Return [X, Y] of the center of cell containing provided text 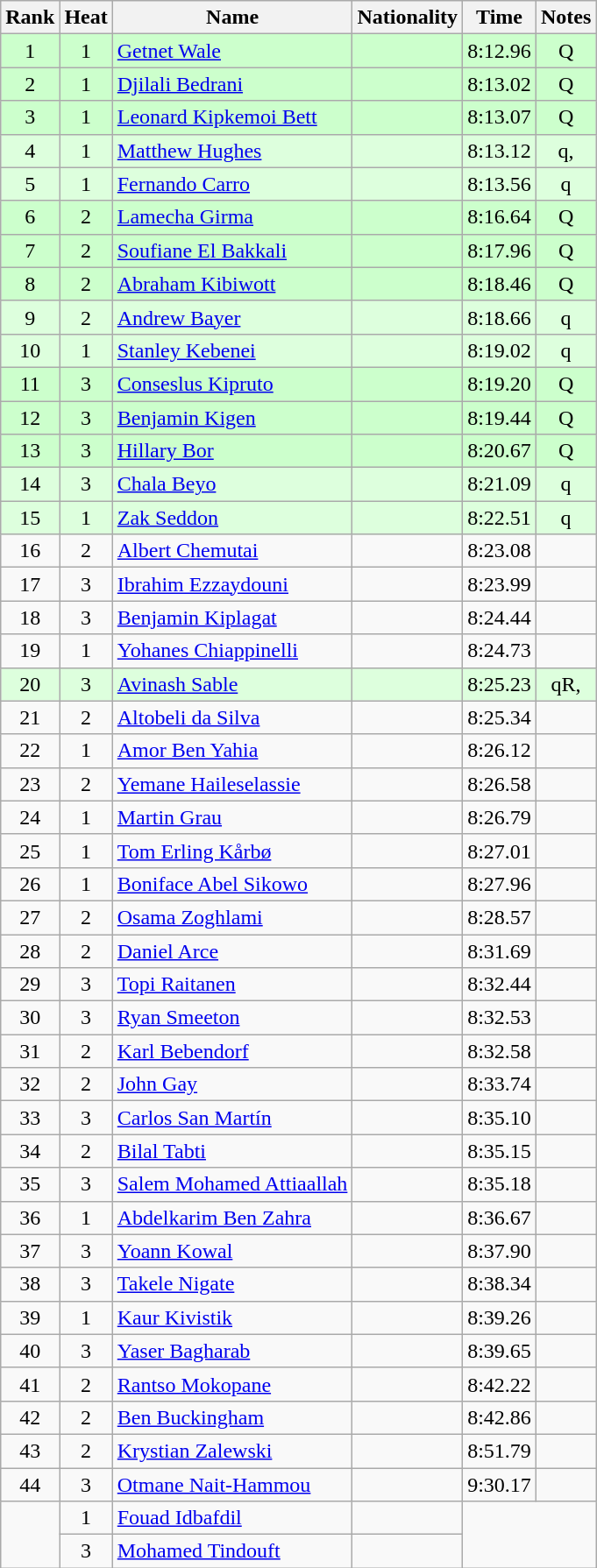
40 [30, 1351]
8:39.26 [500, 1317]
Altobeli da Silva [232, 717]
Yaser Bagharab [232, 1351]
25 [30, 851]
8:27.96 [500, 884]
Kaur Kivistik [232, 1317]
43 [30, 1451]
Andrew Bayer [232, 317]
Martin Grau [232, 817]
8:16.64 [500, 217]
Krystian Zalewski [232, 1451]
Rantso Mokopane [232, 1384]
8:18.46 [500, 284]
8:24.73 [500, 651]
38 [30, 1284]
8:19.44 [500, 418]
32 [30, 1084]
21 [30, 717]
18 [30, 618]
36 [30, 1218]
4 [30, 151]
8:32.58 [500, 1051]
Benjamin Kigen [232, 418]
8:26.58 [500, 784]
20 [30, 684]
Abraham Kibiwott [232, 284]
14 [30, 484]
8:32.53 [500, 1018]
34 [30, 1151]
26 [30, 884]
8:24.44 [500, 618]
8:26.12 [500, 751]
29 [30, 985]
8:13.02 [500, 84]
Salem Mohamed Attiaallah [232, 1184]
Yoann Kowal [232, 1251]
8:35.10 [500, 1118]
Chala Beyo [232, 484]
16 [30, 551]
Yemane Haileselassie [232, 784]
31 [30, 1051]
Avinash Sable [232, 684]
8:19.20 [500, 384]
8:28.57 [500, 917]
Benjamin Kiplagat [232, 618]
Mohamed Tindouft [232, 1551]
11 [30, 384]
8:23.99 [500, 584]
23 [30, 784]
15 [30, 518]
Abdelkarim Ben Zahra [232, 1218]
qR, [565, 684]
Amor Ben Yahia [232, 751]
Osama Zoghlami [232, 917]
8:27.01 [500, 851]
44 [30, 1485]
Takele Nigate [232, 1284]
8:42.22 [500, 1384]
19 [30, 651]
8:17.96 [500, 251]
10 [30, 350]
8:32.44 [500, 985]
8:21.09 [500, 484]
Albert Chemutai [232, 551]
Yohanes Chiappinelli [232, 651]
8:38.34 [500, 1284]
8:26.79 [500, 817]
Djilali Bedrani [232, 84]
Nationality [408, 18]
Matthew Hughes [232, 151]
Name [232, 18]
Topi Raitanen [232, 985]
8:12.96 [500, 51]
9 [30, 317]
8:23.08 [500, 551]
8:13.07 [500, 117]
Carlos San Martín [232, 1118]
Fernando Carro [232, 184]
28 [30, 950]
9:30.17 [500, 1485]
John Gay [232, 1084]
5 [30, 184]
Leonard Kipkemoi Bett [232, 117]
Otmane Nait-Hammou [232, 1485]
8:35.18 [500, 1184]
Notes [565, 18]
39 [30, 1317]
Getnet Wale [232, 51]
8:39.65 [500, 1351]
Zak Seddon [232, 518]
Time [500, 18]
27 [30, 917]
Lamecha Girma [232, 217]
7 [30, 251]
17 [30, 584]
8 [30, 284]
6 [30, 217]
37 [30, 1251]
8:36.67 [500, 1218]
Tom Erling Kårbø [232, 851]
8:13.56 [500, 184]
q, [565, 151]
Daniel Arce [232, 950]
12 [30, 418]
Ibrahim Ezzaydouni [232, 584]
8:42.86 [500, 1417]
8:33.74 [500, 1084]
8:19.02 [500, 350]
22 [30, 751]
33 [30, 1118]
41 [30, 1384]
Conseslus Kipruto [232, 384]
8:37.90 [500, 1251]
42 [30, 1417]
8:18.66 [500, 317]
8:25.23 [500, 684]
30 [30, 1018]
24 [30, 817]
Stanley Kebenei [232, 350]
Ben Buckingham [232, 1417]
Fouad Idbafdil [232, 1518]
Karl Bebendorf [232, 1051]
13 [30, 451]
8:13.12 [500, 151]
Soufiane El Bakkali [232, 251]
8:35.15 [500, 1151]
8:25.34 [500, 717]
Boniface Abel Sikowo [232, 884]
Bilal Tabti [232, 1151]
35 [30, 1184]
Rank [30, 18]
8:51.79 [500, 1451]
8:22.51 [500, 518]
8:20.67 [500, 451]
Heat [86, 18]
Ryan Smeeton [232, 1018]
Hillary Bor [232, 451]
8:31.69 [500, 950]
